Output the [X, Y] coordinate of the center of the cell containing the given text.  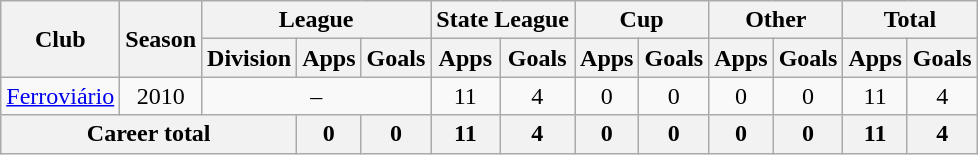
– [316, 96]
Season [161, 39]
Club [60, 39]
League [316, 20]
2010 [161, 96]
Career total [149, 134]
Division [250, 58]
Total [910, 20]
Cup [642, 20]
State League [503, 20]
Other [776, 20]
Ferroviário [60, 96]
